Find where the given text appears and provide that cell's center as (x, y) coordinate. 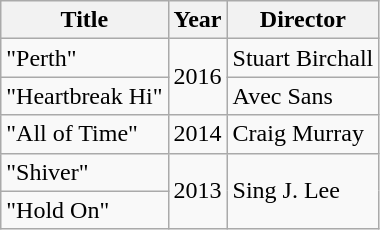
"Hold On" (84, 210)
2013 (198, 191)
Stuart Birchall (303, 58)
2016 (198, 77)
"Shiver" (84, 172)
Craig Murray (303, 134)
Director (303, 20)
Year (198, 20)
Sing J. Lee (303, 191)
"Heartbreak Hi" (84, 96)
Avec Sans (303, 96)
2014 (198, 134)
Title (84, 20)
"All of Time" (84, 134)
"Perth" (84, 58)
